Pinpoint the cell where the given text exists, returning its (x, y) midpoint coordinate. 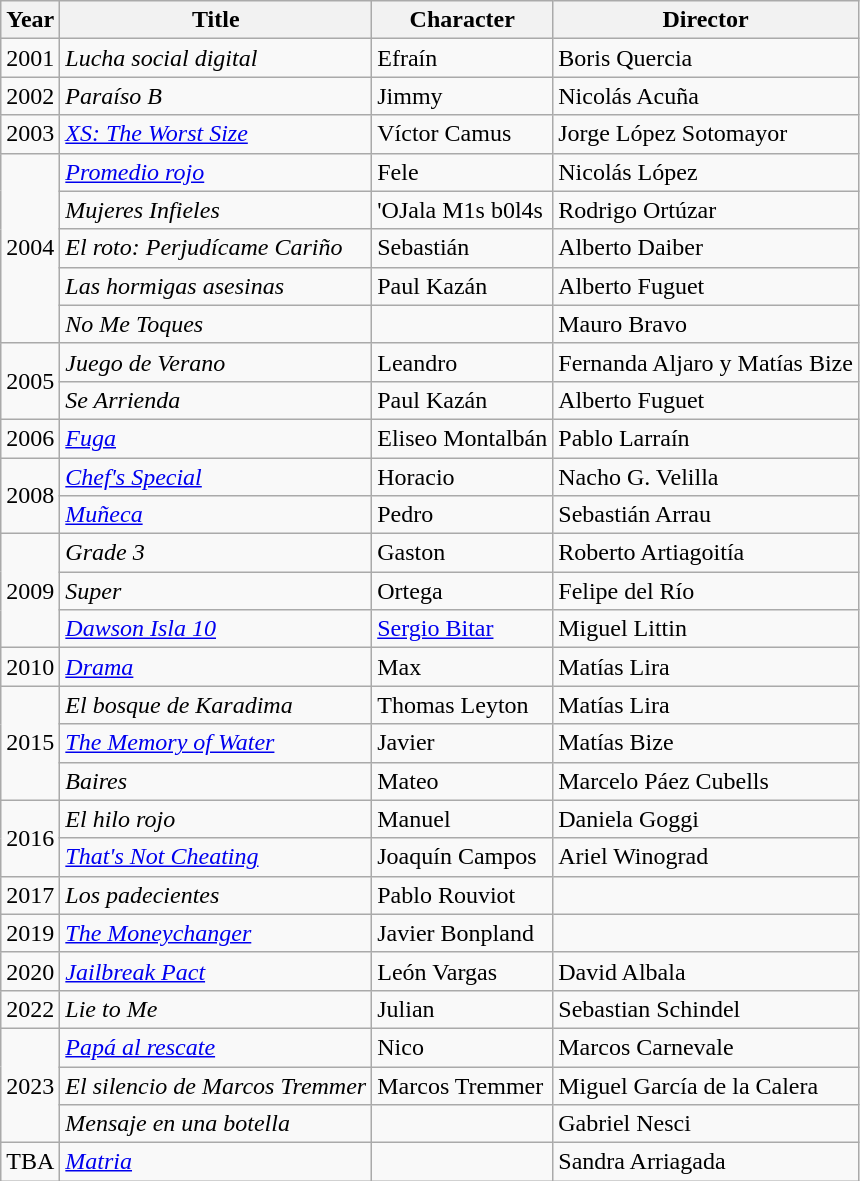
Los padecientes (216, 895)
Gabriel Nesci (706, 1124)
Grade 3 (216, 553)
Daniela Goggi (706, 819)
The Moneychanger (216, 933)
2016 (30, 838)
Drama (216, 667)
Juego de Verano (216, 362)
'OJala M1s b0l4s (462, 210)
Sandra Arriagada (706, 1162)
The Memory of Water (216, 743)
Rodrigo Ortúzar (706, 210)
Matria (216, 1162)
Javier Bonpland (462, 933)
Paraíso B (216, 96)
Felipe del Río (706, 591)
Alberto Daiber (706, 248)
2020 (30, 971)
Muñeca (216, 515)
Fele (462, 172)
Nicolás López (706, 172)
Horacio (462, 477)
Julian (462, 1009)
2009 (30, 591)
2005 (30, 381)
Year (30, 20)
2022 (30, 1009)
Director (706, 20)
Dawson Isla 10 (216, 629)
Fernanda Aljaro y Matías Bize (706, 362)
Nico (462, 1047)
Joaquín Campos (462, 857)
Se Arrienda (216, 400)
Promedio rojo (216, 172)
Mauro Bravo (706, 324)
Efraín (462, 58)
Roberto Artiagoitía (706, 553)
Marcos Tremmer (462, 1085)
Leandro (462, 362)
Mujeres Infieles (216, 210)
2006 (30, 438)
Lucha social digital (216, 58)
León Vargas (462, 971)
David Albala (706, 971)
2017 (30, 895)
Sebastián Arrau (706, 515)
Character (462, 20)
2003 (30, 134)
Mateo (462, 781)
Mensaje en una botella (216, 1124)
Ortega (462, 591)
El bosque de Karadima (216, 705)
Jailbreak Pact (216, 971)
Chef's Special (216, 477)
2008 (30, 496)
Jorge López Sotomayor (706, 134)
Marcos Carnevale (706, 1047)
Sebastian Schindel (706, 1009)
Manuel (462, 819)
Nicolás Acuña (706, 96)
Boris Quercia (706, 58)
No Me Toques (216, 324)
2001 (30, 58)
Pablo Rouviot (462, 895)
Eliseo Montalbán (462, 438)
That's Not Cheating (216, 857)
Miguel Littin (706, 629)
2023 (30, 1085)
2019 (30, 933)
2015 (30, 743)
Víctor Camus (462, 134)
XS: The Worst Size (216, 134)
Baires (216, 781)
Max (462, 667)
Pablo Larraín (706, 438)
Fuga (216, 438)
Javier (462, 743)
Matías Bize (706, 743)
Las hormigas asesinas (216, 286)
El roto: Perjudícame Cariño (216, 248)
El hilo rojo (216, 819)
Nacho G. Velilla (706, 477)
2002 (30, 96)
Sebastián (462, 248)
Papá al rescate (216, 1047)
2010 (30, 667)
Ariel Winograd (706, 857)
Miguel García de la Calera (706, 1085)
Pedro (462, 515)
2004 (30, 248)
Thomas Leyton (462, 705)
Sergio Bitar (462, 629)
Super (216, 591)
TBA (30, 1162)
Gaston (462, 553)
Title (216, 20)
Lie to Me (216, 1009)
El silencio de Marcos Tremmer (216, 1085)
Jimmy (462, 96)
Marcelo Páez Cubells (706, 781)
